Determine the [X, Y] coordinate at the center of the cell enclosing the given text.  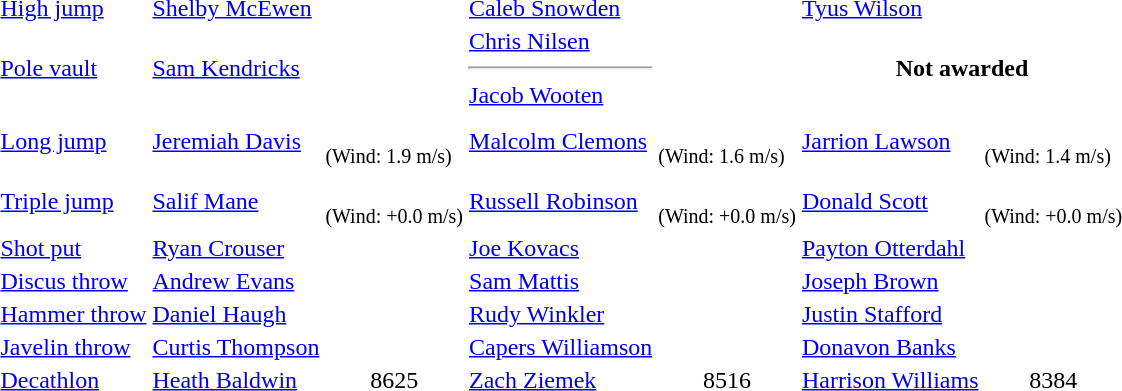
(Wind: 1.9 m/s) [394, 142]
Andrew Evans [236, 281]
Joseph Brown [890, 281]
Ryan Crouser [236, 248]
Jarrion Lawson [890, 142]
Payton Otterdahl [890, 248]
Sam Kendricks [236, 68]
Rudy Winkler [561, 314]
Daniel Haugh [236, 314]
Salif Mane [236, 202]
Joe Kovacs [561, 248]
Justin Stafford [890, 314]
Donald Scott [890, 202]
Curtis Thompson [236, 347]
Capers Williamson [561, 347]
Jeremiah Davis [236, 142]
(Wind: 1.6 m/s) [728, 142]
Sam Mattis [561, 281]
Russell Robinson [561, 202]
Chris NilsenJacob Wooten [561, 68]
Donavon Banks [890, 347]
Malcolm Clemons [561, 142]
